Extract the (x, y) coordinate from the center of the cell holding the provided text.  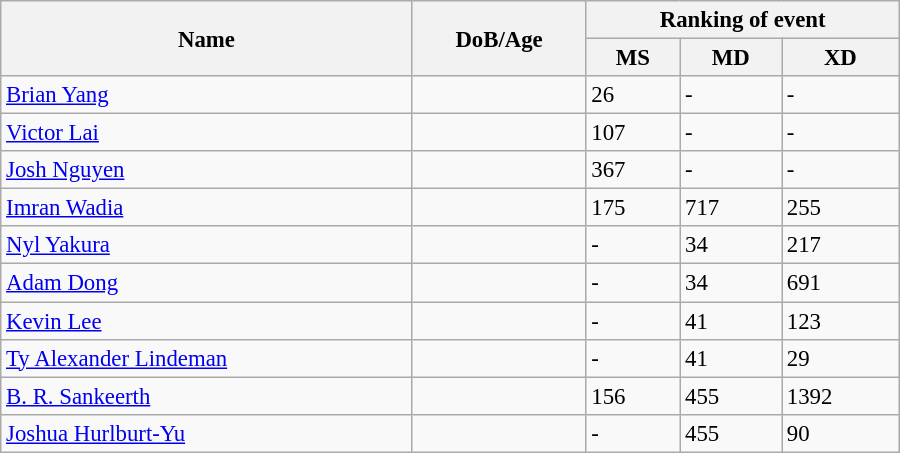
Brian Yang (206, 95)
Josh Nguyen (206, 170)
Victor Lai (206, 133)
175 (633, 208)
Imran Wadia (206, 208)
90 (841, 433)
Name (206, 38)
107 (633, 133)
123 (841, 321)
717 (731, 208)
DoB/Age (499, 38)
Ty Alexander Lindeman (206, 358)
MD (731, 58)
367 (633, 170)
Adam Dong (206, 283)
156 (633, 396)
XD (841, 58)
255 (841, 208)
26 (633, 95)
691 (841, 283)
Ranking of event (742, 20)
B. R. Sankeerth (206, 396)
Joshua Hurlburt-Yu (206, 433)
217 (841, 245)
MS (633, 58)
1392 (841, 396)
Kevin Lee (206, 321)
Nyl Yakura (206, 245)
29 (841, 358)
